Determine the [x, y] coordinate at the center of the cell enclosing the given text.  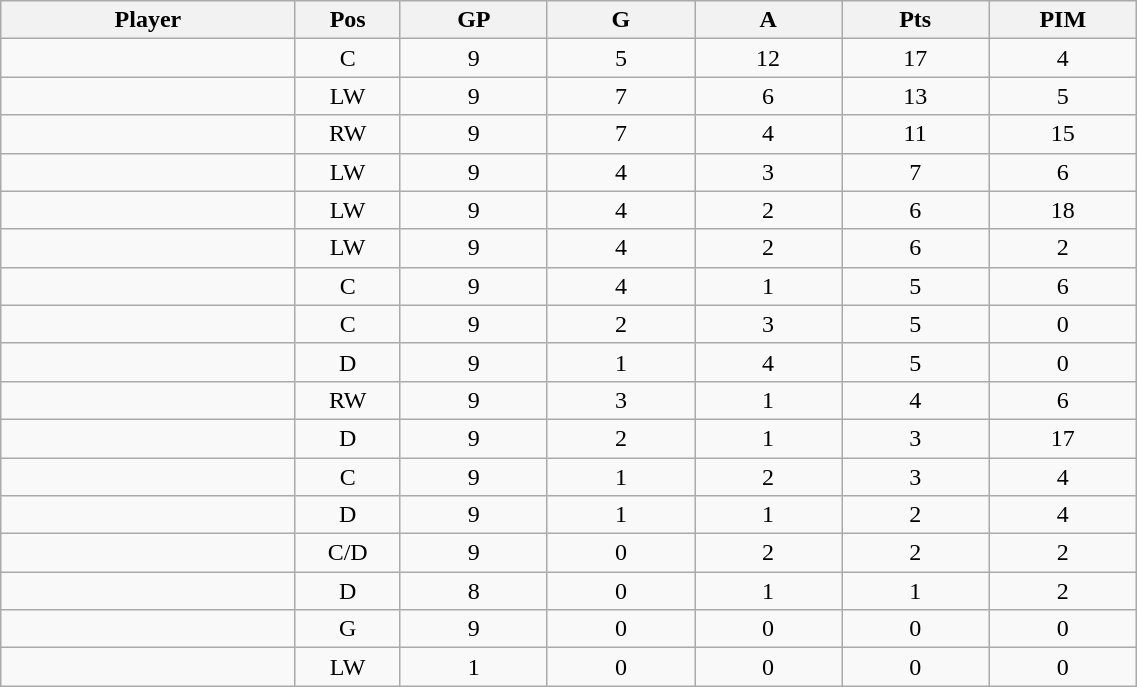
Pos [348, 20]
18 [1063, 210]
PIM [1063, 20]
11 [916, 134]
8 [474, 591]
12 [768, 58]
A [768, 20]
Pts [916, 20]
GP [474, 20]
15 [1063, 134]
Player [148, 20]
13 [916, 96]
C/D [348, 553]
